Extract the (x, y) coordinate from the center of the cell holding the provided text.  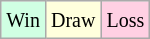
Draw (72, 20)
Win (24, 20)
Loss (126, 20)
